Determine the (x, y) coordinate at the center of the cell enclosing the given text.  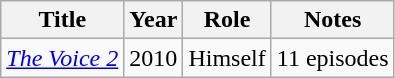
Notes (332, 20)
11 episodes (332, 58)
2010 (154, 58)
Himself (227, 58)
Title (62, 20)
The Voice 2 (62, 58)
Year (154, 20)
Role (227, 20)
